Search for the cell housing the specified text and yield its [X, Y] center coordinate. 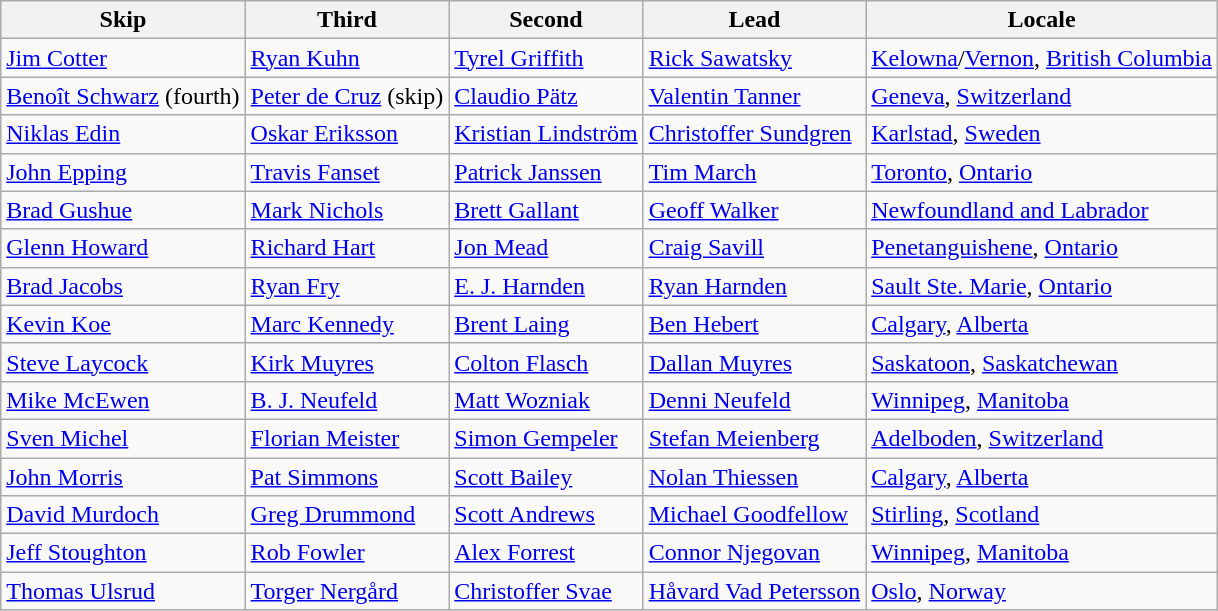
Greg Drummond [347, 515]
Scott Bailey [546, 477]
Connor Njegovan [754, 553]
Christoffer Svae [546, 591]
John Epping [123, 172]
Valentin Tanner [754, 96]
Rob Fowler [347, 553]
Alex Forrest [546, 553]
Glenn Howard [123, 248]
Florian Meister [347, 438]
Colton Flasch [546, 362]
Geneva, Switzerland [1042, 96]
Tim March [754, 172]
Newfoundland and Labrador [1042, 210]
Ryan Kuhn [347, 58]
Penetanguishene, Ontario [1042, 248]
Simon Gempeler [546, 438]
Thomas Ulsrud [123, 591]
Nolan Thiessen [754, 477]
Oslo, Norway [1042, 591]
Jim Cotter [123, 58]
Håvard Vad Petersson [754, 591]
Adelboden, Switzerland [1042, 438]
Brad Gushue [123, 210]
Karlstad, Sweden [1042, 134]
Locale [1042, 20]
Kristian Lindström [546, 134]
Craig Savill [754, 248]
Michael Goodfellow [754, 515]
Marc Kennedy [347, 324]
Pat Simmons [347, 477]
Steve Laycock [123, 362]
Oskar Eriksson [347, 134]
Brad Jacobs [123, 286]
Niklas Edin [123, 134]
Dallan Muyres [754, 362]
Patrick Janssen [546, 172]
Third [347, 20]
David Murdoch [123, 515]
John Morris [123, 477]
Stirling, Scotland [1042, 515]
Denni Neufeld [754, 400]
Ryan Harnden [754, 286]
Brent Laing [546, 324]
Ryan Fry [347, 286]
B. J. Neufeld [347, 400]
Christoffer Sundgren [754, 134]
Geoff Walker [754, 210]
Torger Nergård [347, 591]
Sault Ste. Marie, Ontario [1042, 286]
Saskatoon, Saskatchewan [1042, 362]
Kelowna/Vernon, British Columbia [1042, 58]
Kevin Koe [123, 324]
Scott Andrews [546, 515]
Stefan Meienberg [754, 438]
Benoît Schwarz (fourth) [123, 96]
Mike McEwen [123, 400]
Rick Sawatsky [754, 58]
E. J. Harnden [546, 286]
Second [546, 20]
Richard Hart [347, 248]
Travis Fanset [347, 172]
Kirk Muyres [347, 362]
Matt Wozniak [546, 400]
Skip [123, 20]
Peter de Cruz (skip) [347, 96]
Brett Gallant [546, 210]
Toronto, Ontario [1042, 172]
Ben Hebert [754, 324]
Jon Mead [546, 248]
Jeff Stoughton [123, 553]
Claudio Pätz [546, 96]
Tyrel Griffith [546, 58]
Mark Nichols [347, 210]
Lead [754, 20]
Sven Michel [123, 438]
